Pinpoint the cell where the given text exists, returning its [X, Y] midpoint coordinate. 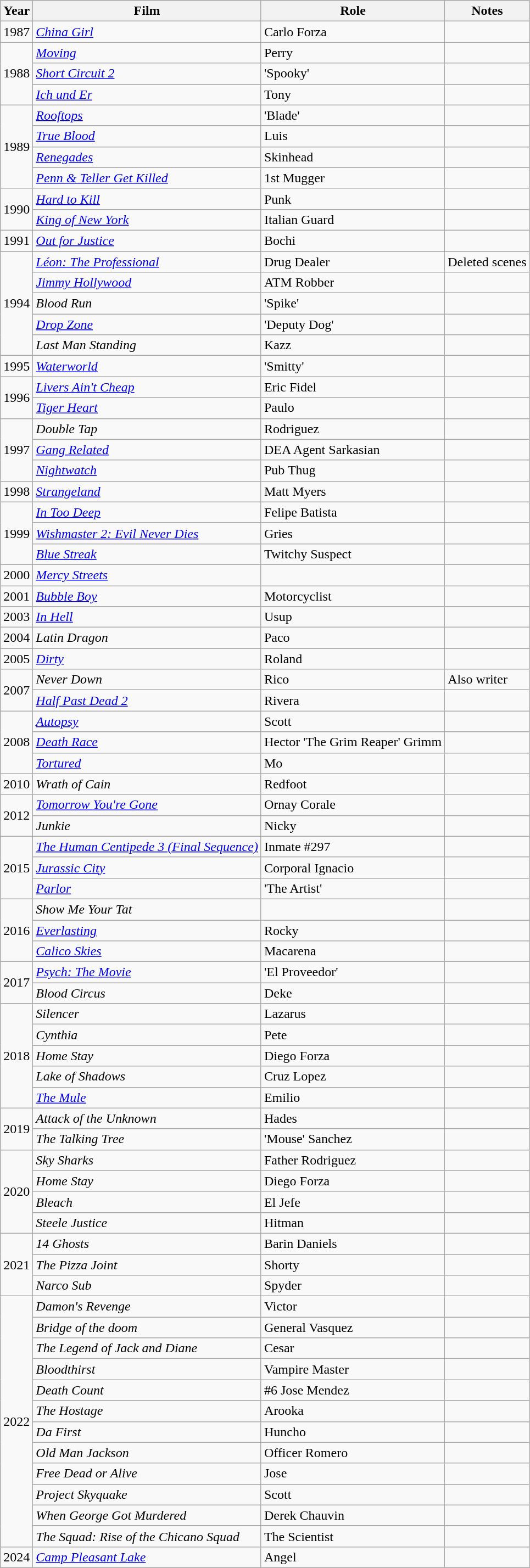
Ornay Corale [353, 805]
2000 [16, 575]
Arooka [353, 1411]
1996 [16, 397]
Barin Daniels [353, 1244]
Rico [353, 680]
'Deputy Dog' [353, 324]
Bridge of the doom [147, 1328]
Tomorrow You're Gone [147, 805]
Rocky [353, 931]
The Hostage [147, 1411]
'Smitty' [353, 366]
Never Down [147, 680]
2021 [16, 1264]
Waterworld [147, 366]
Jose [353, 1474]
Wishmaster 2: Evil Never Dies [147, 533]
1997 [16, 450]
2012 [16, 815]
Jurassic City [147, 867]
ATM Robber [353, 283]
Felipe Batista [353, 512]
'The Artist' [353, 888]
Blue Streak [147, 554]
Bleach [147, 1202]
Skinhead [353, 157]
Macarena [353, 951]
2024 [16, 1557]
In Too Deep [147, 512]
Old Man Jackson [147, 1453]
2005 [16, 659]
1995 [16, 366]
Kazz [353, 345]
Rivera [353, 701]
1990 [16, 209]
Bochi [353, 240]
Father Rodriguez [353, 1160]
Short Circuit 2 [147, 74]
Officer Romero [353, 1453]
Mercy Streets [147, 575]
Sky Sharks [147, 1160]
1987 [16, 32]
Dirty [147, 659]
Redfoot [353, 784]
1st Mugger [353, 178]
Renegades [147, 157]
Tony [353, 94]
2015 [16, 867]
1998 [16, 491]
1991 [16, 240]
Notes [487, 11]
The Scientist [353, 1536]
Lazarus [353, 1014]
Ich und Er [147, 94]
Da First [147, 1432]
Wrath of Cain [147, 784]
Bloodthirst [147, 1369]
The Legend of Jack and Diane [147, 1348]
Victor [353, 1307]
Out for Justice [147, 240]
Usup [353, 617]
Cynthia [147, 1035]
General Vasquez [353, 1328]
Junkie [147, 826]
Lake of Shadows [147, 1077]
Perry [353, 53]
Tiger Heart [147, 408]
Blood Run [147, 304]
Film [147, 11]
Cruz Lopez [353, 1077]
In Hell [147, 617]
2017 [16, 983]
Bubble Boy [147, 596]
Death Race [147, 742]
'El Proveedor' [353, 972]
Pub Thug [353, 471]
Paco [353, 638]
Calico Skies [147, 951]
2016 [16, 930]
2018 [16, 1056]
Autopsy [147, 721]
Hard to Kill [147, 199]
El Jefe [353, 1202]
Shorty [353, 1264]
Hitman [353, 1223]
Show Me Your Tat [147, 909]
Moving [147, 53]
Blood Circus [147, 993]
Narco Sub [147, 1286]
2004 [16, 638]
Drop Zone [147, 324]
Everlasting [147, 931]
Livers Ain't Cheap [147, 387]
The Talking Tree [147, 1139]
Paulo [353, 408]
Role [353, 11]
Steele Justice [147, 1223]
Year [16, 11]
Matt Myers [353, 491]
The Human Centipede 3 (Final Sequence) [147, 847]
Eric Fidel [353, 387]
Spyder [353, 1286]
Rooftops [147, 115]
Luis [353, 136]
2010 [16, 784]
Vampire Master [353, 1369]
Derek Chauvin [353, 1515]
Huncho [353, 1432]
DEA Agent Sarkasian [353, 450]
'Spike' [353, 304]
Cesar [353, 1348]
Also writer [487, 680]
'Mouse' Sanchez [353, 1139]
Double Tap [147, 429]
Drug Dealer [353, 262]
1988 [16, 74]
Roland [353, 659]
China Girl [147, 32]
Carlo Forza [353, 32]
1989 [16, 147]
Twitchy Suspect [353, 554]
King of New York [147, 220]
Half Past Dead 2 [147, 701]
Emilio [353, 1097]
2019 [16, 1129]
2007 [16, 690]
Punk [353, 199]
Corporal Ignacio [353, 867]
Attack of the Unknown [147, 1118]
2022 [16, 1422]
Project Skyquake [147, 1494]
Parlor [147, 888]
Deke [353, 993]
Italian Guard [353, 220]
2003 [16, 617]
Inmate #297 [353, 847]
Death Count [147, 1390]
Tortured [147, 763]
1999 [16, 533]
Nightwatch [147, 471]
The Squad: Rise of the Chicano Squad [147, 1536]
Strangeland [147, 491]
Deleted scenes [487, 262]
Hades [353, 1118]
Hector 'The Grim Reaper' Grimm [353, 742]
Rodriguez [353, 429]
Angel [353, 1557]
'Blade' [353, 115]
The Mule [147, 1097]
Motorcyclist [353, 596]
Léon: The Professional [147, 262]
2020 [16, 1191]
Penn & Teller Get Killed [147, 178]
14 Ghosts [147, 1244]
'Spooky' [353, 74]
#6 Jose Mendez [353, 1390]
Latin Dragon [147, 638]
Damon's Revenge [147, 1307]
1994 [16, 304]
Camp Pleasant Lake [147, 1557]
Last Man Standing [147, 345]
True Blood [147, 136]
The Pizza Joint [147, 1264]
Pete [353, 1035]
Free Dead or Alive [147, 1474]
Gries [353, 533]
Gang Related [147, 450]
Jimmy Hollywood [147, 283]
When George Got Murdered [147, 1515]
Nicky [353, 826]
Psych: The Movie [147, 972]
2008 [16, 742]
2001 [16, 596]
Silencer [147, 1014]
Mo [353, 763]
